For the text-containing cell, return its midpoint in (X, Y) coordinate format. 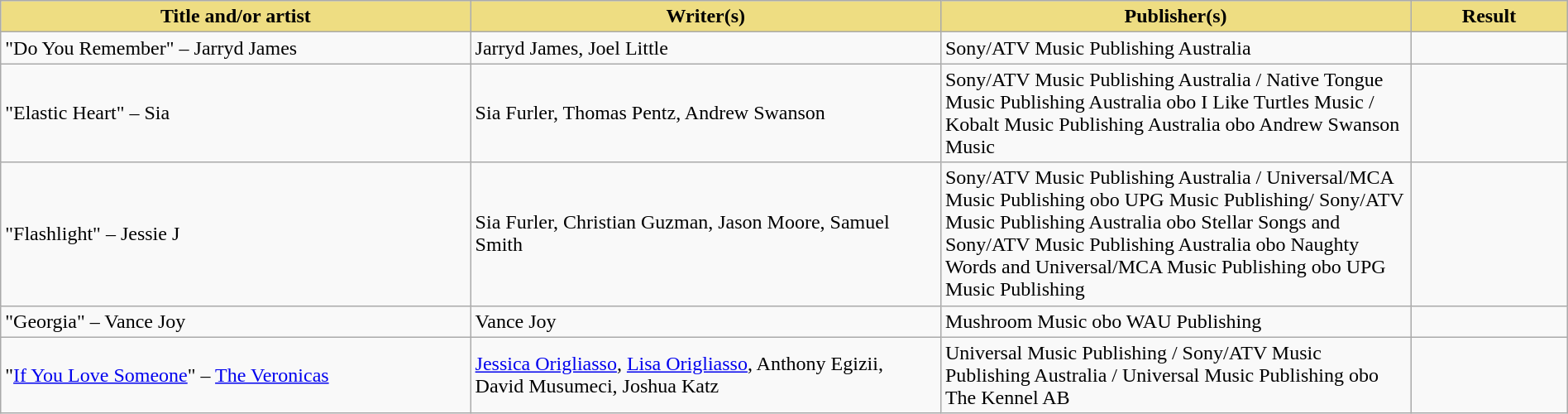
Universal Music Publishing / Sony/ATV Music Publishing Australia / Universal Music Publishing obo The Kennel AB (1175, 375)
Sia Furler, Christian Guzman, Jason Moore, Samuel Smith (705, 233)
"Do You Remember" – Jarryd James (236, 48)
"If You Love Someone" – The Veronicas (236, 375)
Title and/or artist (236, 17)
Writer(s) (705, 17)
"Flashlight" – Jessie J (236, 233)
"Elastic Heart" – Sia (236, 113)
Jessica Origliasso, Lisa Origliasso, Anthony Egizii, David Musumeci, Joshua Katz (705, 375)
"Georgia" – Vance Joy (236, 321)
Jarryd James, Joel Little (705, 48)
Vance Joy (705, 321)
Publisher(s) (1175, 17)
Sia Furler, Thomas Pentz, Andrew Swanson (705, 113)
Sony/ATV Music Publishing Australia (1175, 48)
Mushroom Music obo WAU Publishing (1175, 321)
Result (1489, 17)
